For the text-containing cell, return its midpoint in [X, Y] coordinate format. 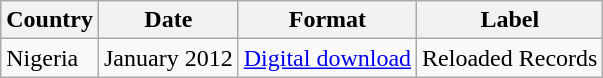
Date [168, 20]
Nigeria [50, 58]
Label [510, 20]
Country [50, 20]
Digital download [327, 58]
Reloaded Records [510, 58]
Format [327, 20]
January 2012 [168, 58]
